Pinpoint the cell where the given text exists, returning its [X, Y] midpoint coordinate. 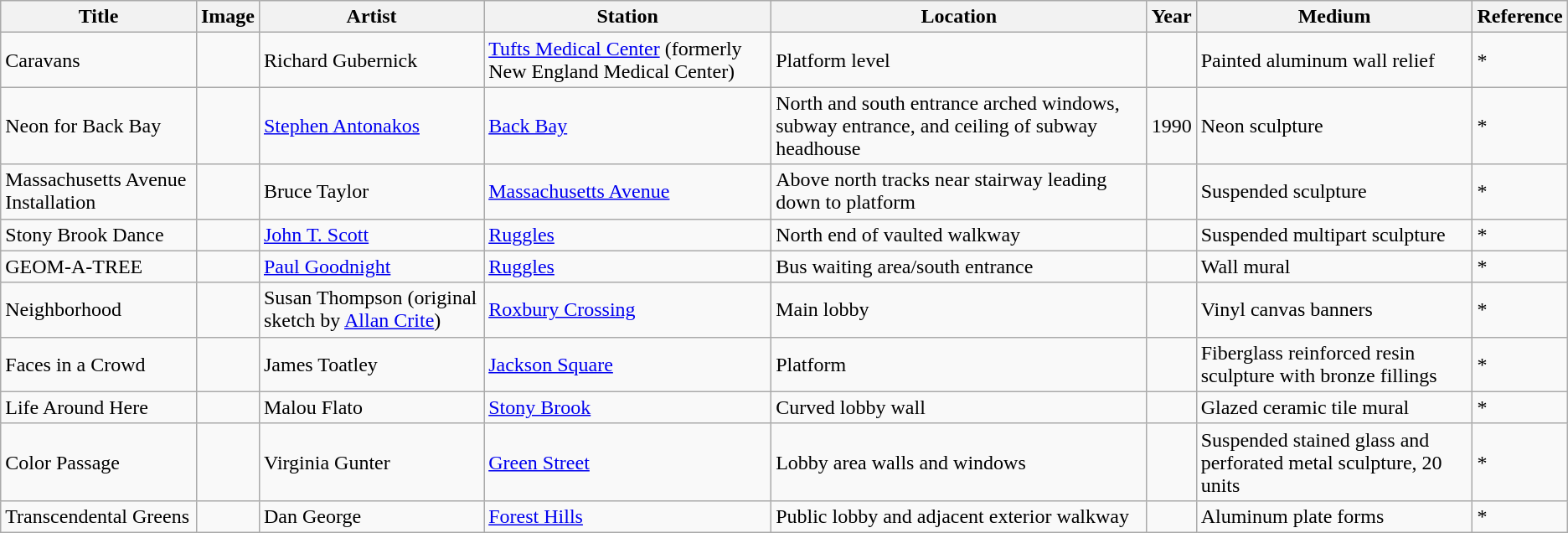
Massachusetts Avenue Installation [99, 191]
Paul Goodnight [371, 266]
Main lobby [959, 310]
Forest Hills [628, 516]
Richard Gubernick [371, 60]
Title [99, 17]
Virginia Gunter [371, 462]
Neon sculpture [1334, 126]
Suspended sculpture [1334, 191]
Stephen Antonakos [371, 126]
Public lobby and adjacent exterior walkway [959, 516]
Artist [371, 17]
Year [1171, 17]
Image [228, 17]
Painted aluminum wall relief [1334, 60]
North end of vaulted walkway [959, 235]
GEOM-A-TREE [99, 266]
Transcendental Greens [99, 516]
Faces in a Crowd [99, 364]
Wall mural [1334, 266]
Aluminum plate forms [1334, 516]
Suspended stained glass and perforated metal sculpture, 20 units [1334, 462]
Above north tracks near stairway leading down to platform [959, 191]
Bus waiting area/south entrance [959, 266]
Stony Brook [628, 407]
Lobby area walls and windows [959, 462]
Curved lobby wall [959, 407]
Glazed ceramic tile mural [1334, 407]
John T. Scott [371, 235]
Caravans [99, 60]
Neighborhood [99, 310]
Back Bay [628, 126]
Massachusetts Avenue [628, 191]
Dan George [371, 516]
Neon for Back Bay [99, 126]
Malou Flato [371, 407]
Roxbury Crossing [628, 310]
Platform [959, 364]
Tufts Medical Center (formerly New England Medical Center) [628, 60]
Vinyl canvas banners [1334, 310]
Green Street [628, 462]
1990 [1171, 126]
Life Around Here [99, 407]
Suspended multipart sculpture [1334, 235]
Platform level [959, 60]
Location [959, 17]
Fiberglass reinforced resin sculpture with bronze fillings [1334, 364]
North and south entrance arched windows, subway entrance, and ceiling of subway headhouse [959, 126]
Station [628, 17]
Susan Thompson (original sketch by Allan Crite) [371, 310]
Bruce Taylor [371, 191]
Reference [1519, 17]
Stony Brook Dance [99, 235]
Jackson Square [628, 364]
Medium [1334, 17]
James Toatley [371, 364]
Color Passage [99, 462]
